Output the (x, y) coordinate of the center of the cell containing the given text.  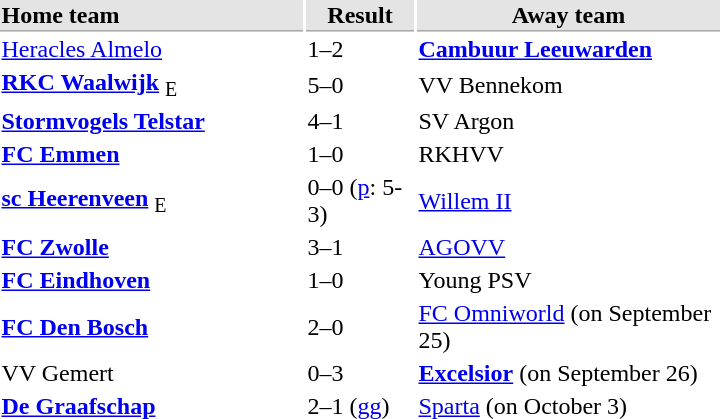
0–3 (360, 374)
0–0 (p: 5-3) (360, 202)
Result (360, 16)
1–2 (360, 49)
VV Bennekom (568, 86)
FC Zwolle (152, 248)
sc Heerenveen E (152, 202)
FC Eindhoven (152, 281)
4–1 (360, 122)
RKHVV (568, 155)
Home team (152, 16)
FC Omniworld (on September 25) (568, 328)
FC Emmen (152, 155)
Away team (568, 16)
FC Den Bosch (152, 328)
SV Argon (568, 122)
Excelsior (on September 26) (568, 374)
3–1 (360, 248)
Cambuur Leeuwarden (568, 49)
Young PSV (568, 281)
2–0 (360, 328)
RKC Waalwijk E (152, 86)
Willem II (568, 202)
Heracles Almelo (152, 49)
Stormvogels Telstar (152, 122)
5–0 (360, 86)
AGOVV (568, 248)
VV Gemert (152, 374)
